Return the [x, y] coordinate for the center point of the cell that contains the specified text.  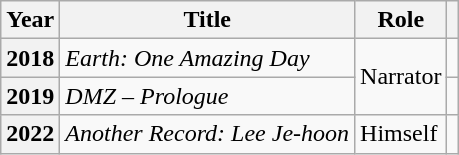
2018 [30, 58]
Role [401, 20]
2022 [30, 134]
Narrator [401, 77]
Another Record: Lee Je-hoon [208, 134]
Himself [401, 134]
DMZ – Prologue [208, 96]
2019 [30, 96]
Earth: One Amazing Day [208, 58]
Year [30, 20]
Title [208, 20]
